Return the (x, y) coordinate for the center point of the cell that contains the specified text.  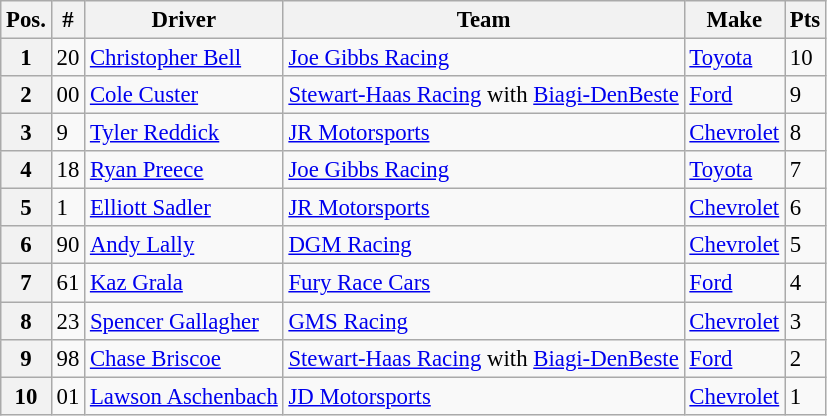
GMS Racing (484, 321)
DGM Racing (484, 245)
Team (484, 20)
20 (68, 58)
18 (68, 170)
Ryan Preece (184, 170)
Make (734, 20)
# (68, 20)
Kaz Grala (184, 283)
Lawson Aschenbach (184, 396)
Elliott Sadler (184, 208)
Chase Briscoe (184, 358)
Pos. (26, 20)
01 (68, 396)
Pts (804, 20)
JD Motorsports (484, 396)
90 (68, 245)
61 (68, 283)
Fury Race Cars (484, 283)
98 (68, 358)
Tyler Reddick (184, 133)
Cole Custer (184, 95)
00 (68, 95)
Andy Lally (184, 245)
Spencer Gallagher (184, 321)
Christopher Bell (184, 58)
23 (68, 321)
Driver (184, 20)
